Capture the cell that displays the provided text and extract its (x, y) central coordinate. 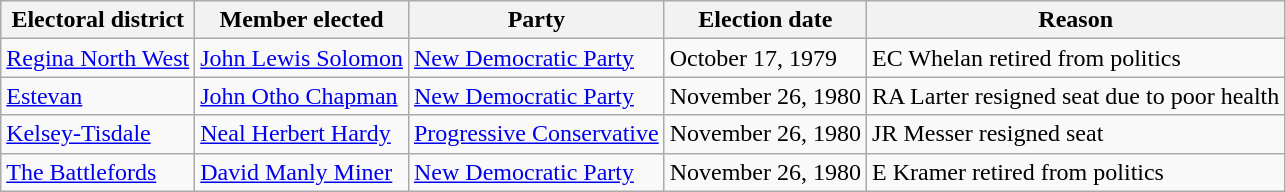
John Otho Chapman (302, 96)
E Kramer retired from politics (1076, 172)
Kelsey-Tisdale (98, 134)
Election date (765, 20)
Estevan (98, 96)
JR Messer resigned seat (1076, 134)
Electoral district (98, 20)
RA Larter resigned seat due to poor health (1076, 96)
Reason (1076, 20)
EC Whelan retired from politics (1076, 58)
Party (536, 20)
Progressive Conservative (536, 134)
Member elected (302, 20)
Neal Herbert Hardy (302, 134)
John Lewis Solomon (302, 58)
Regina North West (98, 58)
October 17, 1979 (765, 58)
The Battlefords (98, 172)
David Manly Miner (302, 172)
